For the text-containing cell, return its midpoint in [X, Y] coordinate format. 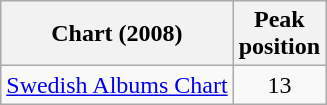
Swedish Albums Chart [117, 85]
Chart (2008) [117, 34]
Peakposition [279, 34]
13 [279, 85]
